Return the [x, y] coordinate for the center point of the cell that contains the specified text.  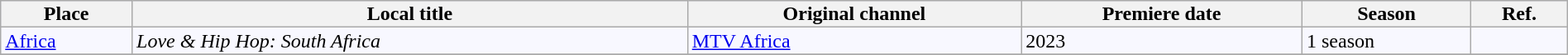
Premiere date [1162, 14]
Africa [66, 41]
Local title [410, 14]
2023 [1162, 41]
Place [66, 14]
Original channel [853, 14]
Ref. [1520, 14]
Season [1386, 14]
Love & Hip Hop: South Africa [410, 41]
1 season [1386, 41]
MTV Africa [853, 41]
